Search for the cell housing the specified text and yield its [x, y] center coordinate. 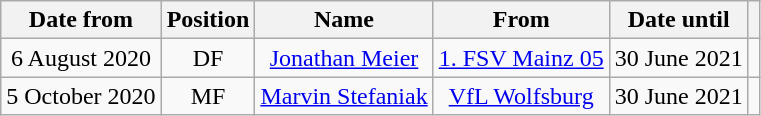
6 August 2020 [81, 58]
Marvin Stefaniak [344, 96]
Position [208, 20]
Date from [81, 20]
MF [208, 96]
VfL Wolfsburg [521, 96]
1. FSV Mainz 05 [521, 58]
Name [344, 20]
5 October 2020 [81, 96]
Date until [678, 20]
DF [208, 58]
From [521, 20]
Jonathan Meier [344, 58]
